Output the (X, Y) coordinate of the center of the cell containing the given text.  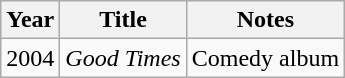
Year (30, 20)
Good Times (123, 58)
2004 (30, 58)
Comedy album (265, 58)
Notes (265, 20)
Title (123, 20)
